Find where the given text appears and provide that cell's center as (X, Y) coordinate. 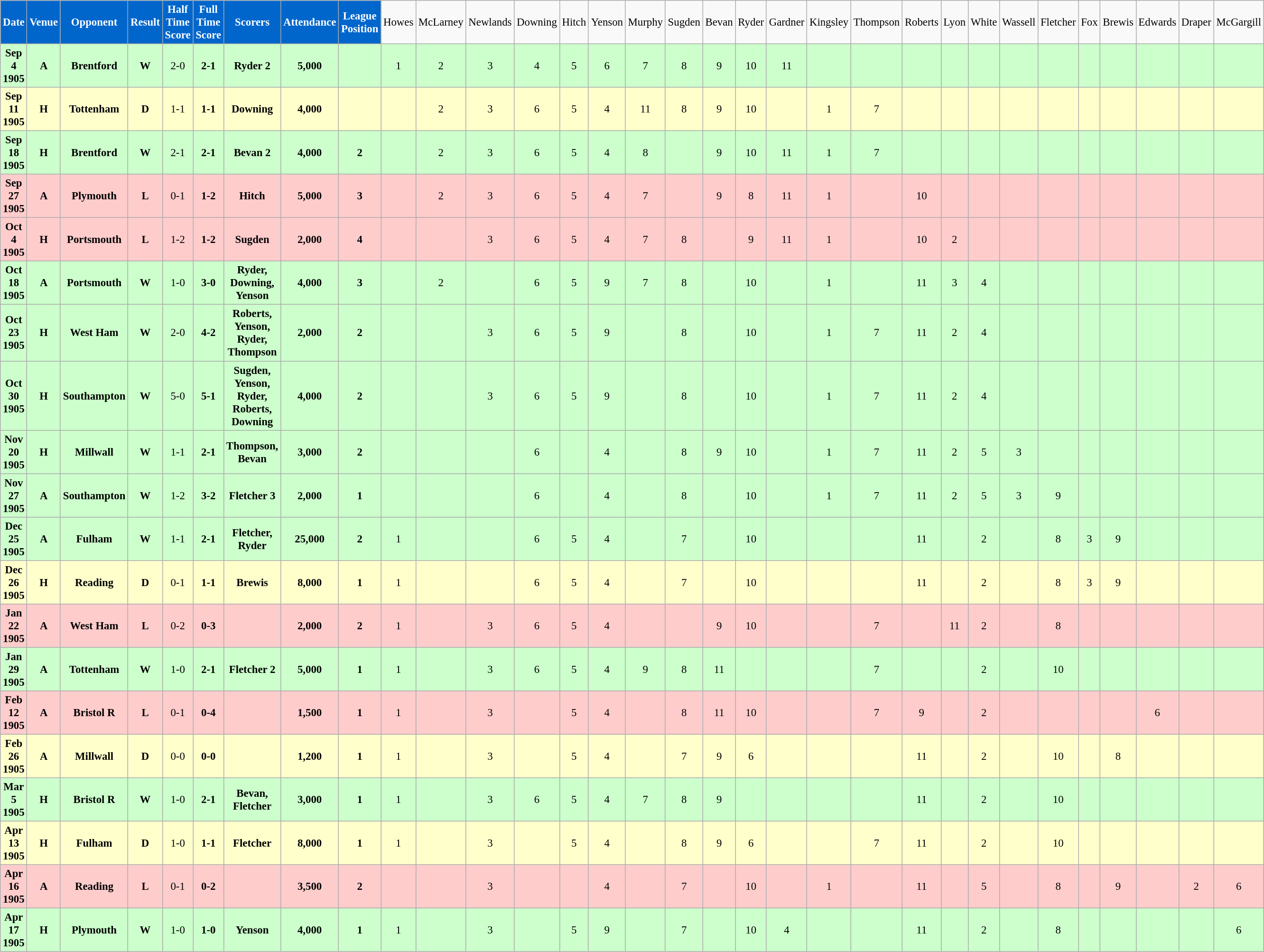
Feb 26 1905 (14, 756)
Murphy (645, 22)
Bevan 2 (252, 153)
Fletcher 2 (252, 669)
3,500 (310, 887)
Bevan (719, 22)
Venue (44, 22)
Sep 11 1905 (14, 109)
Newlands (490, 22)
Howes (399, 22)
Nov 20 1905 (14, 452)
0-4 (209, 713)
Ryder 2 (252, 66)
Date (14, 22)
5-0 (177, 396)
Fox (1089, 22)
Feb 12 1905 (14, 713)
Bevan, Fletcher (252, 800)
League Position (360, 22)
1,500 (310, 713)
White (984, 22)
Lyon (955, 22)
Wassell (1019, 22)
Edwards (1157, 22)
Thompson (877, 22)
McGargill (1238, 22)
Jan 29 1905 (14, 669)
Roberts, Yenson, Ryder, Thompson (252, 333)
Apr 13 1905 (14, 843)
25,000 (310, 539)
3-2 (209, 495)
4-2 (209, 333)
Sugden, Yenson, Ryder, Roberts, Downing (252, 396)
Oct 30 1905 (14, 396)
Fletcher, Ryder (252, 539)
Apr 16 1905 (14, 887)
Roberts (921, 22)
Thompson, Bevan (252, 452)
Sep 27 1905 (14, 196)
Gardner (787, 22)
Nov 27 1905 (14, 495)
Oct 23 1905 (14, 333)
Jan 22 1905 (14, 626)
1,200 (310, 756)
Draper (1196, 22)
Mar 5 1905 (14, 800)
Dec 26 1905 (14, 582)
Full Time Score (209, 22)
McLarney (441, 22)
3-0 (209, 283)
Scorers (252, 22)
Ryder, Downing, Yenson (252, 283)
Result (145, 22)
Sep 18 1905 (14, 153)
Attendance (310, 22)
Oct 4 1905 (14, 240)
Half Time Score (177, 22)
5-1 (209, 396)
Sep 4 1905 (14, 66)
Oct 18 1905 (14, 283)
Dec 25 1905 (14, 539)
Opponent (94, 22)
Ryder (751, 22)
0-3 (209, 626)
Fletcher 3 (252, 495)
Kingsley (829, 22)
Apr 17 1905 (14, 930)
